From the cell containing the given text, extract its center point as [x, y] coordinate. 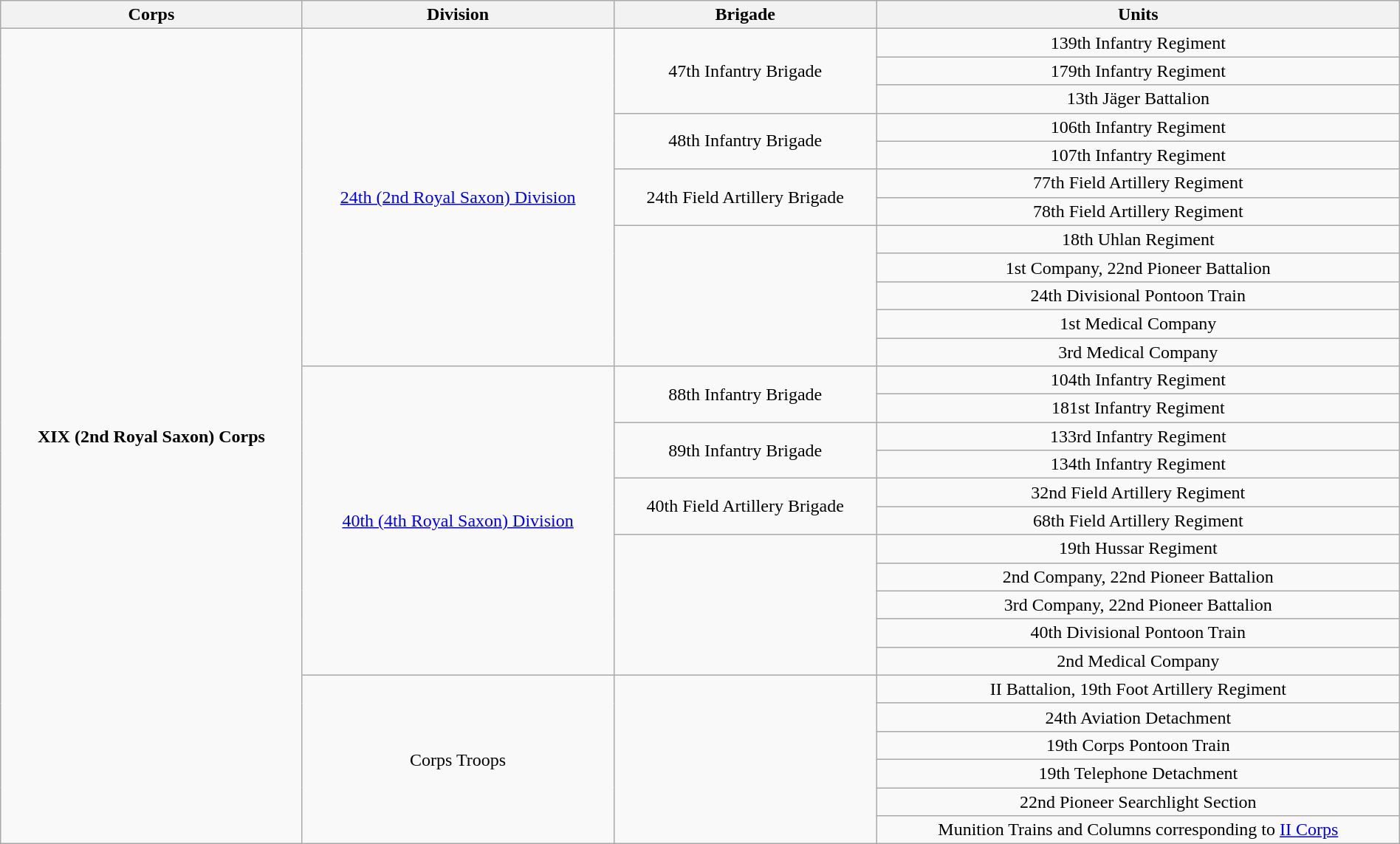
3rd Medical Company [1138, 352]
13th Jäger Battalion [1138, 99]
88th Infantry Brigade [745, 394]
181st Infantry Regiment [1138, 408]
1st Company, 22nd Pioneer Battalion [1138, 267]
19th Telephone Detachment [1138, 773]
40th Field Artillery Brigade [745, 507]
107th Infantry Regiment [1138, 155]
19th Corps Pontoon Train [1138, 745]
Division [458, 15]
68th Field Artillery Regiment [1138, 521]
Corps [151, 15]
3rd Company, 22nd Pioneer Battalion [1138, 605]
22nd Pioneer Searchlight Section [1138, 801]
104th Infantry Regiment [1138, 380]
48th Infantry Brigade [745, 141]
134th Infantry Regiment [1138, 464]
II Battalion, 19th Foot Artillery Regiment [1138, 689]
40th Divisional Pontoon Train [1138, 633]
1st Medical Company [1138, 323]
179th Infantry Regiment [1138, 71]
139th Infantry Regiment [1138, 43]
106th Infantry Regiment [1138, 127]
89th Infantry Brigade [745, 450]
133rd Infantry Regiment [1138, 436]
19th Hussar Regiment [1138, 549]
Munition Trains and Columns corresponding to II Corps [1138, 830]
24th Field Artillery Brigade [745, 197]
XIX (2nd Royal Saxon) Corps [151, 436]
24th Aviation Detachment [1138, 717]
40th (4th Royal Saxon) Division [458, 521]
Corps Troops [458, 759]
32nd Field Artillery Regiment [1138, 493]
2nd Company, 22nd Pioneer Battalion [1138, 577]
Units [1138, 15]
2nd Medical Company [1138, 661]
77th Field Artillery Regiment [1138, 183]
47th Infantry Brigade [745, 71]
24th Divisional Pontoon Train [1138, 295]
Brigade [745, 15]
78th Field Artillery Regiment [1138, 211]
24th (2nd Royal Saxon) Division [458, 198]
18th Uhlan Regiment [1138, 239]
